Return (X, Y) of the center of cell containing provided text 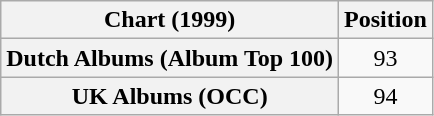
Chart (1999) (170, 20)
94 (386, 96)
Dutch Albums (Album Top 100) (170, 58)
Position (386, 20)
UK Albums (OCC) (170, 96)
93 (386, 58)
